Locate the cell with the specified text and output its (X, Y) center coordinate. 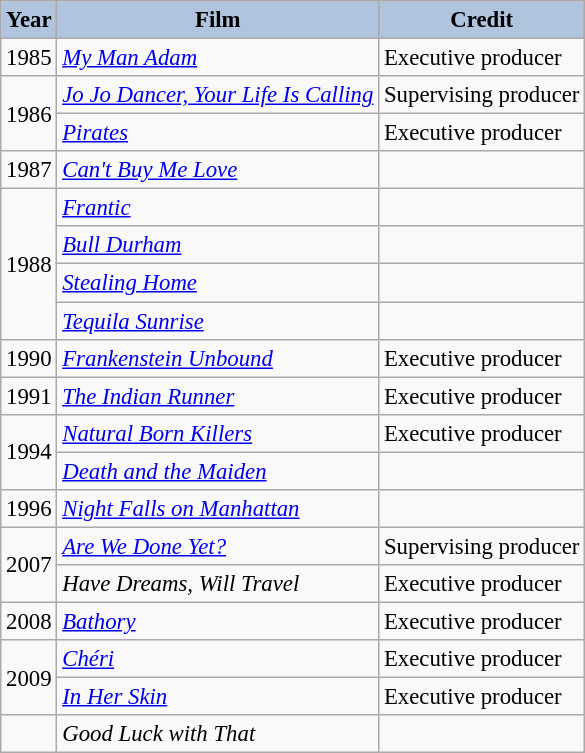
Death and the Maiden (218, 471)
Film (218, 20)
1994 (29, 452)
1996 (29, 509)
Natural Born Killers (218, 433)
1991 (29, 396)
Stealing Home (218, 283)
In Her Skin (218, 697)
Bull Durham (218, 245)
Bathory (218, 621)
2008 (29, 621)
Pirates (218, 133)
1985 (29, 58)
My Man Adam (218, 58)
Credit (482, 20)
The Indian Runner (218, 396)
1987 (29, 170)
2009 (29, 678)
1986 (29, 114)
1988 (29, 264)
Can't Buy Me Love (218, 170)
Good Luck with That (218, 734)
Frantic (218, 208)
Are We Done Yet? (218, 546)
2007 (29, 564)
Year (29, 20)
Have Dreams, Will Travel (218, 584)
Jo Jo Dancer, Your Life Is Calling (218, 95)
Frankenstein Unbound (218, 358)
Tequila Sunrise (218, 321)
1990 (29, 358)
Chéri (218, 659)
Night Falls on Manhattan (218, 509)
